Identify which cell holds the provided text, then report its (X, Y) central coordinate. 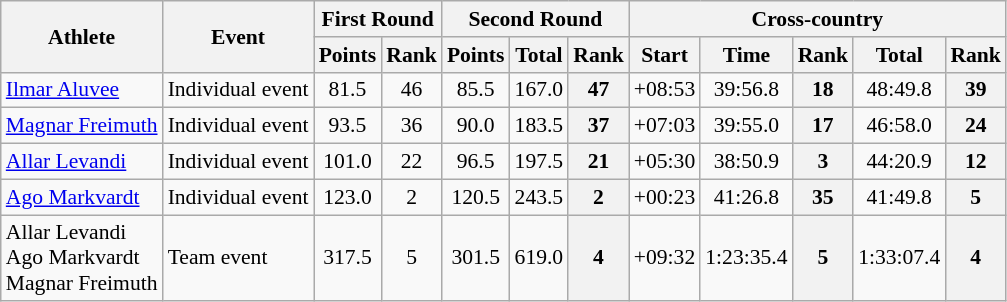
36 (412, 126)
41:49.8 (899, 197)
39 (976, 90)
93.5 (348, 126)
Magnar Freimuth (82, 126)
21 (598, 162)
81.5 (348, 90)
1:23:35.4 (746, 258)
Event (238, 36)
167.0 (540, 90)
17 (824, 126)
48:49.8 (899, 90)
183.5 (540, 126)
Cross-country (818, 19)
38:50.9 (746, 162)
37 (598, 126)
120.5 (476, 197)
Start (664, 55)
Team event (238, 258)
Allar Levandi (82, 162)
First Round (378, 19)
46:58.0 (899, 126)
Ilmar Aluvee (82, 90)
44:20.9 (899, 162)
18 (824, 90)
3 (824, 162)
22 (412, 162)
317.5 (348, 258)
+07:03 (664, 126)
123.0 (348, 197)
90.0 (476, 126)
Second Round (536, 19)
1:33:07.4 (899, 258)
+09:32 (664, 258)
96.5 (476, 162)
Athlete (82, 36)
+00:23 (664, 197)
101.0 (348, 162)
12 (976, 162)
41:26.8 (746, 197)
301.5 (476, 258)
85.5 (476, 90)
+08:53 (664, 90)
Time (746, 55)
243.5 (540, 197)
Ago Markvardt (82, 197)
24 (976, 126)
47 (598, 90)
619.0 (540, 258)
39:56.8 (746, 90)
197.5 (540, 162)
+05:30 (664, 162)
46 (412, 90)
39:55.0 (746, 126)
Allar LevandiAgo MarkvardtMagnar Freimuth (82, 258)
35 (824, 197)
